Determine the (X, Y) coordinate at the center of the cell enclosing the given text.  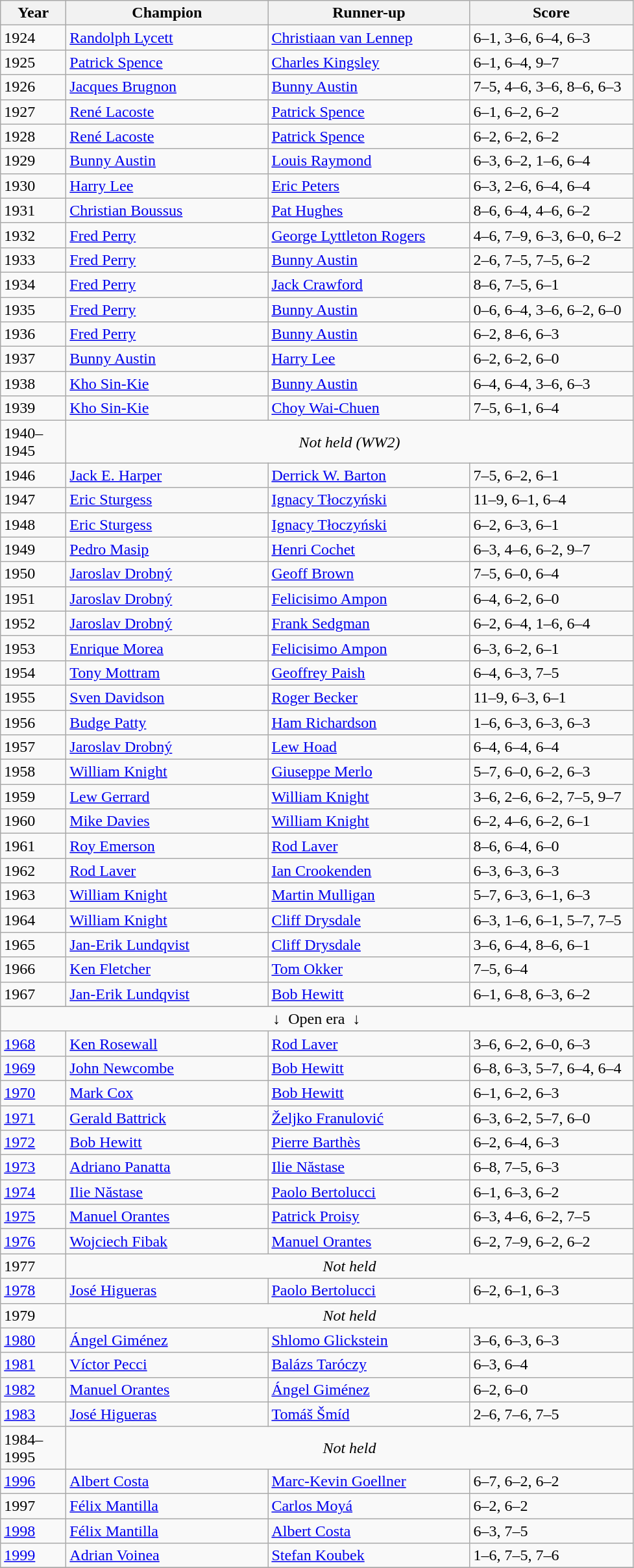
Runner-up (369, 13)
Shlomo Glickstein (369, 1340)
6–2, 8–6, 6–3 (552, 334)
1939 (34, 408)
Sven Davidson (167, 697)
Mark Cox (167, 1093)
6–3, 6–4 (552, 1365)
6–2, 4–6, 6–2, 6–1 (552, 821)
Roy Emerson (167, 846)
8–6, 6–4, 4–6, 6–2 (552, 210)
1–6, 7–5, 7–6 (552, 1556)
Henri Cochet (369, 549)
1959 (34, 797)
1976 (34, 1241)
6–2, 6–1, 6–3 (552, 1291)
1937 (34, 359)
1982 (34, 1389)
1935 (34, 310)
John Newcombe (167, 1068)
1967 (34, 994)
1970 (34, 1093)
1955 (34, 697)
6–2, 6–0 (552, 1389)
1972 (34, 1143)
1930 (34, 186)
1948 (34, 525)
6–3, 6–2, 1–6, 6–4 (552, 161)
Budge Patty (167, 723)
1964 (34, 920)
7–5, 6–4 (552, 969)
6–8, 7–5, 6–3 (552, 1167)
6–2, 6–4, 6–3 (552, 1143)
1996 (34, 1481)
7–5, 4–6, 3–6, 8–6, 6–3 (552, 87)
3–6, 2–6, 6–2, 7–5, 9–7 (552, 797)
1998 (34, 1530)
6–3, 7–5 (552, 1530)
↓ Open era ↓ (317, 1019)
3–6, 6–4, 8–6, 6–1 (552, 945)
1–6, 6–3, 6–3, 6–3 (552, 723)
6–1, 6–8, 6–3, 6–2 (552, 994)
6–4, 6–2, 6–0 (552, 599)
6–3, 4–6, 6–2, 9–7 (552, 549)
1934 (34, 284)
Gerald Battrick (167, 1117)
1971 (34, 1117)
1947 (34, 500)
7–5, 6–1, 6–4 (552, 408)
6–8, 6–3, 5–7, 6–4, 6–4 (552, 1068)
Pierre Barthès (369, 1143)
1925 (34, 62)
Ian Crookenden (369, 871)
1965 (34, 945)
Score (552, 13)
Víctor Pecci (167, 1365)
1973 (34, 1167)
7–5, 6–0, 6–4 (552, 574)
0–6, 6–4, 3–6, 6–2, 6–0 (552, 310)
1953 (34, 648)
6–3, 6–2, 6–1 (552, 648)
2–6, 7–6, 7–5 (552, 1414)
1974 (34, 1192)
Louis Raymond (369, 161)
6–1, 3–6, 6–4, 6–3 (552, 38)
1926 (34, 87)
1960 (34, 821)
6–1, 6–4, 9–7 (552, 62)
Pedro Masip (167, 549)
Jacques Brugnon (167, 87)
1936 (34, 334)
Charles Kingsley (369, 62)
1949 (34, 549)
6–2, 7–9, 6–2, 6–2 (552, 1241)
1956 (34, 723)
6–3, 1–6, 6–1, 5–7, 7–5 (552, 920)
Enrique Morea (167, 648)
Choy Wai-Chuen (369, 408)
Wojciech Fibak (167, 1241)
Derrick W. Barton (369, 475)
Patrick Proisy (369, 1217)
6–4, 6–4, 3–6, 6–3 (552, 384)
Stefan Koubek (369, 1556)
Pat Hughes (369, 210)
Eric Peters (369, 186)
Mike Davies (167, 821)
6–2, 6–3, 6–1 (552, 525)
1969 (34, 1068)
Ken Rosewall (167, 1043)
Lew Gerrard (167, 797)
Marc-Kevin Goellner (369, 1481)
Frank Sedgman (369, 623)
1929 (34, 161)
6–1, 6–2, 6–3 (552, 1093)
1968 (34, 1043)
4–6, 7–9, 6–3, 6–0, 6–2 (552, 235)
Geoff Brown (369, 574)
6–2, 6–2 (552, 1506)
1978 (34, 1291)
1940–1945 (34, 442)
1981 (34, 1365)
Christiaan van Lennep (369, 38)
1928 (34, 136)
6–3, 2–6, 6–4, 6–4 (552, 186)
6–7, 6–2, 6–2 (552, 1481)
2–6, 7–5, 7–5, 6–2 (552, 260)
6–3, 6–2, 5–7, 6–0 (552, 1117)
Tom Okker (369, 969)
6–1, 6–3, 6–2 (552, 1192)
Željko Franulović (369, 1117)
Adriano Panatta (167, 1167)
Roger Becker (369, 697)
11–9, 6–3, 6–1 (552, 697)
3–6, 6–3, 6–3 (552, 1340)
5–7, 6–0, 6–2, 6–3 (552, 772)
6–2, 6–2, 6–0 (552, 359)
6–4, 6–4, 6–4 (552, 747)
1932 (34, 235)
Adrian Voinea (167, 1556)
1979 (34, 1315)
1946 (34, 475)
1997 (34, 1506)
Jack E. Harper (167, 475)
Year (34, 13)
6–4, 6–3, 7–5 (552, 673)
5–7, 6–3, 6–1, 6–3 (552, 895)
1927 (34, 112)
Martin Mulligan (369, 895)
Ham Richardson (369, 723)
6–3, 4–6, 6–2, 7–5 (552, 1217)
1951 (34, 599)
Randolph Lycett (167, 38)
6–1, 6–2, 6–2 (552, 112)
Geoffrey Paish (369, 673)
Balázs Taróczy (369, 1365)
George Lyttleton Rogers (369, 235)
Christian Boussus (167, 210)
Tomáš Šmíd (369, 1414)
1999 (34, 1556)
1958 (34, 772)
1963 (34, 895)
1984–1995 (34, 1448)
1957 (34, 747)
Giuseppe Merlo (369, 772)
1983 (34, 1414)
1962 (34, 871)
1966 (34, 969)
8–6, 6–4, 6–0 (552, 846)
Tony Mottram (167, 673)
1975 (34, 1217)
8–6, 7–5, 6–1 (552, 284)
Ken Fletcher (167, 969)
6–2, 6–2, 6–2 (552, 136)
1931 (34, 210)
1954 (34, 673)
1980 (34, 1340)
1952 (34, 623)
3–6, 6–2, 6–0, 6–3 (552, 1043)
1924 (34, 38)
Lew Hoad (369, 747)
Not held (WW2) (349, 442)
1938 (34, 384)
1977 (34, 1266)
11–9, 6–1, 6–4 (552, 500)
Champion (167, 13)
7–5, 6–2, 6–1 (552, 475)
Jack Crawford (369, 284)
6–2, 6–4, 1–6, 6–4 (552, 623)
6–3, 6–3, 6–3 (552, 871)
1950 (34, 574)
1961 (34, 846)
1933 (34, 260)
Carlos Moyá (369, 1506)
